Return [x, y] of the center of cell containing provided text 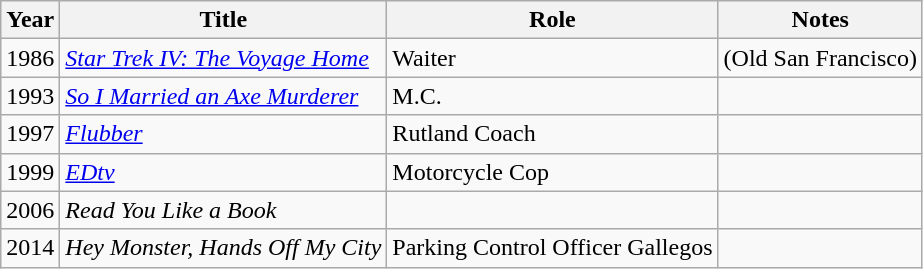
Rutland Coach [552, 134]
Title [224, 20]
(Old San Francisco) [820, 58]
So I Married an Axe Murderer [224, 96]
1999 [30, 172]
Flubber [224, 134]
Read You Like a Book [224, 210]
Waiter [552, 58]
Role [552, 20]
2014 [30, 248]
Parking Control Officer Gallegos [552, 248]
1986 [30, 58]
Motorcycle Cop [552, 172]
EDtv [224, 172]
1993 [30, 96]
Year [30, 20]
Hey Monster, Hands Off My City [224, 248]
2006 [30, 210]
Notes [820, 20]
Star Trek IV: The Voyage Home [224, 58]
M.C. [552, 96]
1997 [30, 134]
